For the text-containing cell, return its midpoint in [x, y] coordinate format. 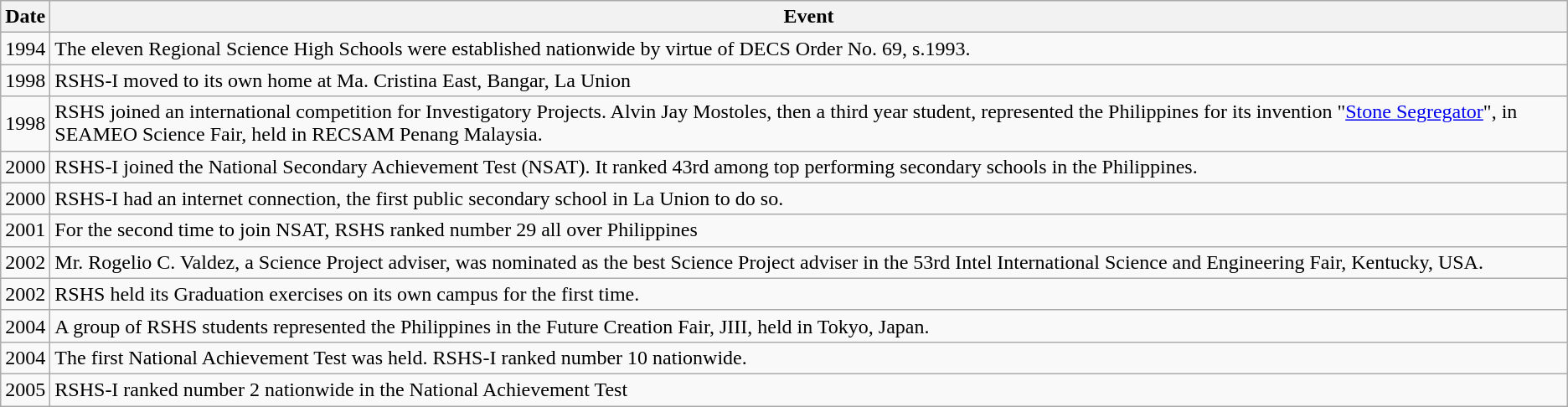
2001 [25, 230]
RSHS-I moved to its own home at Ma. Cristina East, Bangar, La Union [809, 80]
1994 [25, 49]
RSHS-I joined the National Secondary Achievement Test (NSAT). It ranked 43rd among top performing secondary schools in the Philippines. [809, 167]
Event [809, 17]
2005 [25, 389]
RSHS held its Graduation exercises on its own campus for the first time. [809, 294]
The first National Achievement Test was held. RSHS-I ranked number 10 nationwide. [809, 358]
RSHS-I had an internet connection, the first public secondary school in La Union to do so. [809, 198]
Date [25, 17]
For the second time to join NSAT, RSHS ranked number 29 all over Philippines [809, 230]
RSHS-I ranked number 2 nationwide in the National Achievement Test [809, 389]
A group of RSHS students represented the Philippines in the Future Creation Fair, JIII, held in Tokyo, Japan. [809, 326]
The eleven Regional Science High Schools were established nationwide by virtue of DECS Order No. 69, s.1993. [809, 49]
